Find where the given text appears and provide that cell's center as (x, y) coordinate. 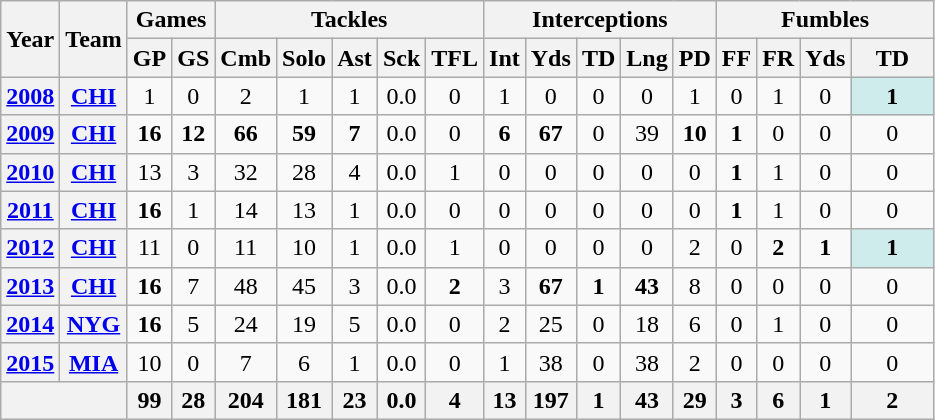
32 (246, 172)
Games (170, 20)
Tackles (350, 20)
MIA (94, 362)
2015 (30, 362)
23 (355, 400)
2010 (30, 172)
Fumbles (825, 20)
14 (246, 210)
2012 (30, 248)
Ast (355, 58)
66 (246, 134)
2009 (30, 134)
45 (304, 286)
2013 (30, 286)
99 (149, 400)
PD (694, 58)
FF (736, 58)
NYG (94, 324)
8 (694, 286)
2011 (30, 210)
24 (246, 324)
48 (246, 286)
Int (505, 58)
2008 (30, 96)
39 (647, 134)
Team (94, 39)
Cmb (246, 58)
59 (304, 134)
Lng (647, 58)
2014 (30, 324)
Interceptions (600, 20)
18 (647, 324)
29 (694, 400)
204 (246, 400)
TFL (455, 58)
GP (149, 58)
25 (550, 324)
Sck (401, 58)
FR (778, 58)
Solo (304, 58)
Year (30, 39)
19 (304, 324)
181 (304, 400)
GS (194, 58)
12 (194, 134)
197 (550, 400)
